Locate the cell with the specified text and output its (x, y) center coordinate. 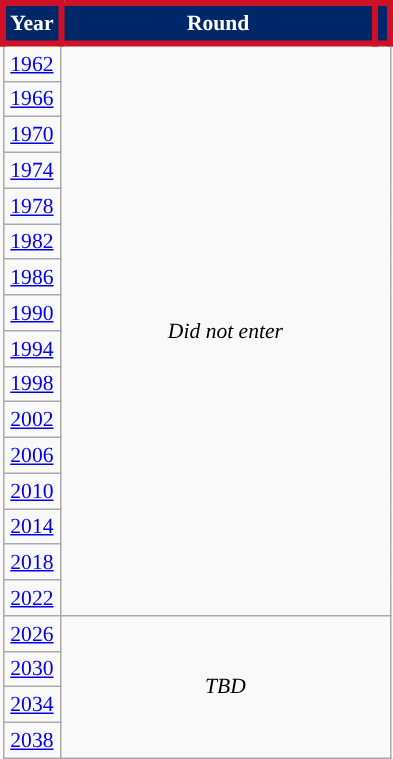
1974 (32, 171)
2018 (32, 563)
1966 (32, 99)
2038 (32, 741)
1970 (32, 135)
1962 (32, 63)
1990 (32, 313)
2034 (32, 705)
Year (32, 23)
2026 (32, 634)
2002 (32, 420)
1982 (32, 242)
2022 (32, 598)
TBD (226, 687)
2006 (32, 456)
2010 (32, 491)
Round (218, 23)
1986 (32, 278)
2030 (32, 669)
1998 (32, 384)
1978 (32, 206)
Did not enter (226, 330)
1994 (32, 349)
2014 (32, 527)
